From the cell containing the given text, extract its center point as [x, y] coordinate. 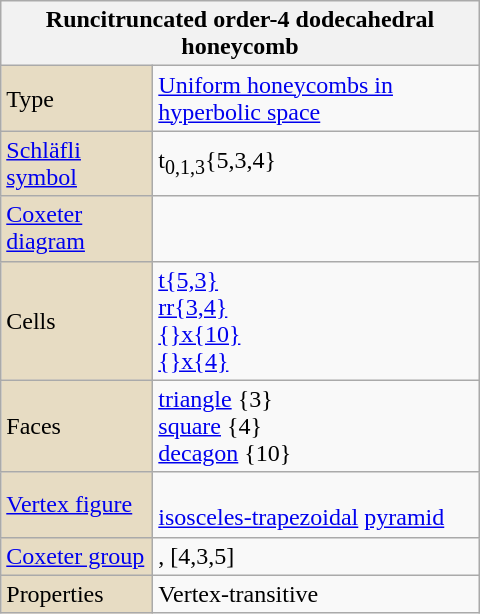
t{5,3} rr{3,4} {}x{10} {}x{4} [316, 320]
Type [77, 98]
Schläfli symbol [77, 164]
Vertex-transitive [316, 594]
Coxeter diagram [77, 228]
isosceles-trapezoidal pyramid [316, 504]
triangle {3}square {4}decagon {10} [316, 426]
Vertex figure [77, 504]
, [4,3,5] [316, 556]
Runcitruncated order-4 dodecahedral honeycomb [240, 34]
Cells [77, 320]
Uniform honeycombs in hyperbolic space [316, 98]
Properties [77, 594]
Faces [77, 426]
Coxeter group [77, 556]
t0,1,3{5,3,4} [316, 164]
